Output the [X, Y] coordinate of the center of the cell containing the given text.  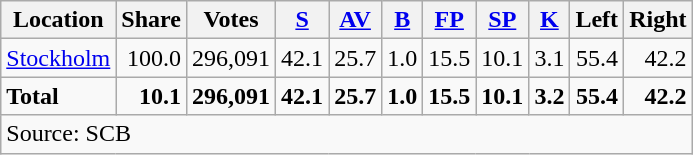
Total [58, 96]
K [550, 20]
Location [58, 20]
B [402, 20]
100.0 [152, 58]
SP [502, 20]
Votes [230, 20]
Right [658, 20]
AV [356, 20]
Stockholm [58, 58]
3.1 [550, 58]
3.2 [550, 96]
Left [597, 20]
Source: SCB [346, 134]
FP [450, 20]
Share [152, 20]
S [302, 20]
